Output the (x, y) coordinate of the center of the cell containing the given text.  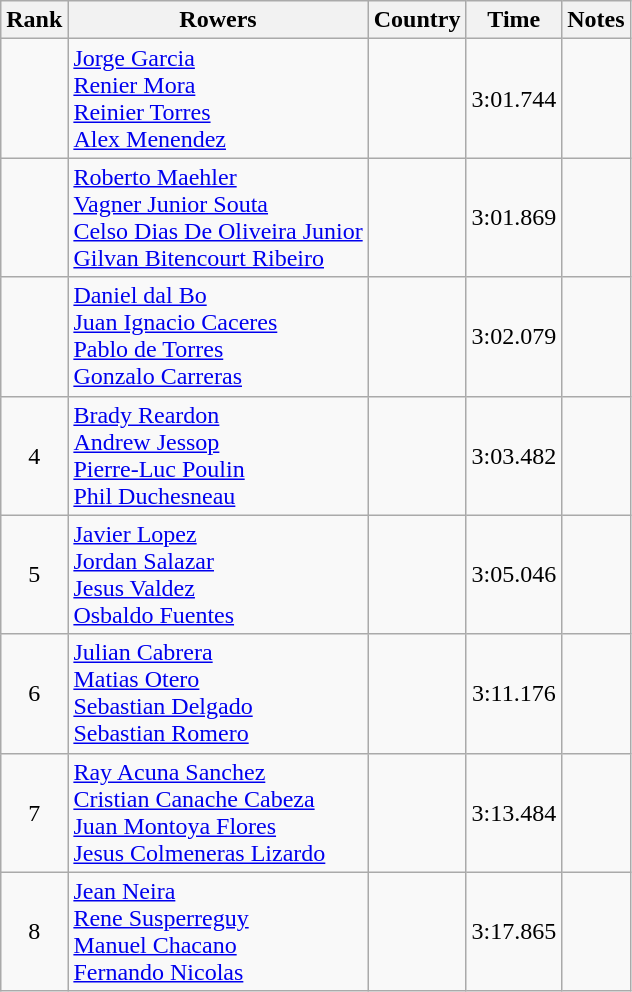
3:05.046 (514, 574)
3:03.482 (514, 456)
3:01.744 (514, 98)
Ray Acuna SanchezCristian Canache CabezaJuan Montoya FloresJesus Colmeneras Lizardo (218, 812)
Country (417, 20)
Javier LopezJordan SalazarJesus ValdezOsbaldo Fuentes (218, 574)
7 (34, 812)
3:13.484 (514, 812)
3:11.176 (514, 694)
5 (34, 574)
3:02.079 (514, 336)
8 (34, 932)
Brady ReardonAndrew JessopPierre-Luc PoulinPhil Duchesneau (218, 456)
3:01.869 (514, 218)
Time (514, 20)
4 (34, 456)
Jean NeiraRene SusperreguyManuel ChacanoFernando Nicolas (218, 932)
6 (34, 694)
Julian CabreraMatias OteroSebastian DelgadoSebastian Romero (218, 694)
Roberto MaehlerVagner Junior SoutaCelso Dias De Oliveira JuniorGilvan Bitencourt Ribeiro (218, 218)
Notes (596, 20)
Jorge GarciaRenier MoraReinier TorresAlex Menendez (218, 98)
3:17.865 (514, 932)
Rank (34, 20)
Rowers (218, 20)
Daniel dal BoJuan Ignacio CaceresPablo de TorresGonzalo Carreras (218, 336)
